Extract the [X, Y] coordinate from the center of the cell holding the provided text.  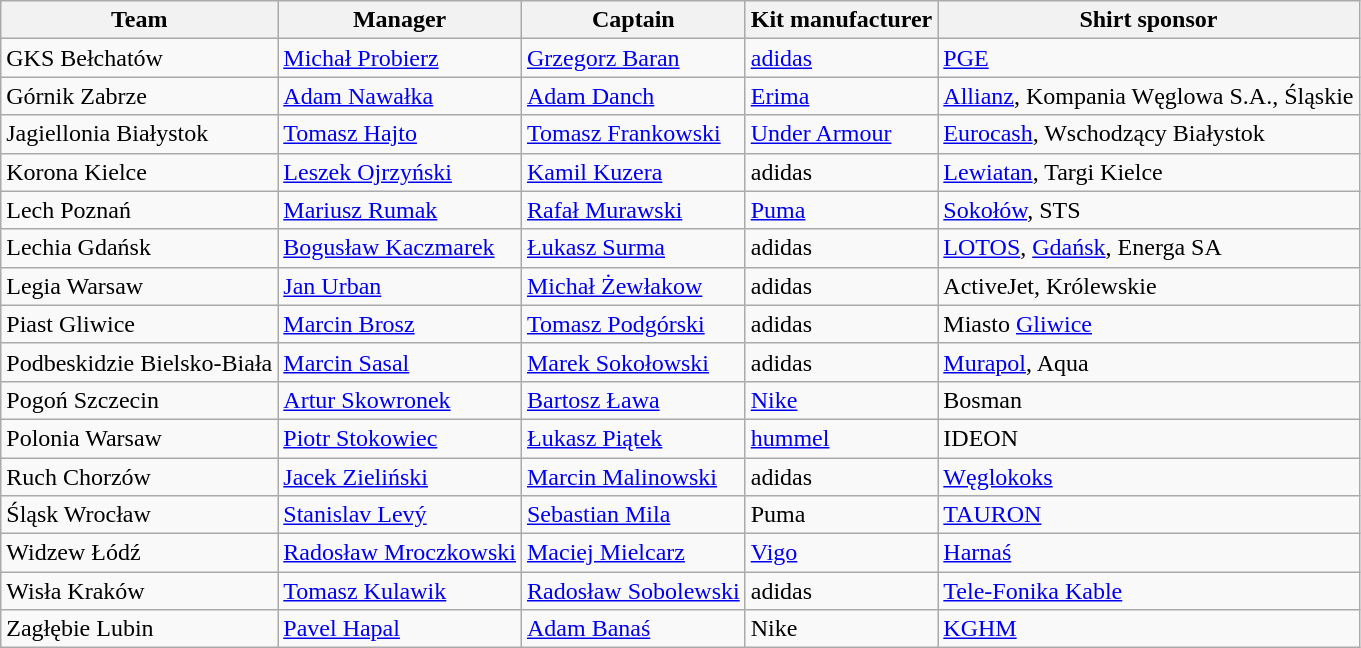
Vigo [842, 553]
Lechia Gdańsk [140, 248]
Erima [842, 96]
Lech Poznań [140, 210]
Podbeskidzie Bielsko-Biała [140, 362]
Kamil Kuzera [633, 172]
Tele-Fonika Kable [1148, 591]
Jan Urban [400, 286]
Tomasz Hajto [400, 134]
Węglokoks [1148, 477]
Jagiellonia Białystok [140, 134]
Ruch Chorzów [140, 477]
Artur Skowronek [400, 400]
Marcin Sasal [400, 362]
Tomasz Frankowski [633, 134]
Bosman [1148, 400]
Śląsk Wrocław [140, 515]
Łukasz Surma [633, 248]
Bogusław Kaczmarek [400, 248]
Maciej Mielcarz [633, 553]
Leszek Ojrzyński [400, 172]
PGE [1148, 58]
Grzegorz Baran [633, 58]
Piast Gliwice [140, 324]
Under Armour [842, 134]
IDEON [1148, 438]
ActiveJet, Królewskie [1148, 286]
Widzew Łódź [140, 553]
Tomasz Kulawik [400, 591]
Tomasz Podgórski [633, 324]
Michał Probierz [400, 58]
Zagłębie Lubin [140, 629]
Pogoń Szczecin [140, 400]
Radosław Mroczkowski [400, 553]
Adam Nawałka [400, 96]
Murapol, Aqua [1148, 362]
Radosław Sobolewski [633, 591]
Legia Warsaw [140, 286]
Manager [400, 20]
GKS Bełchatów [140, 58]
KGHM [1148, 629]
Polonia Warsaw [140, 438]
Kit manufacturer [842, 20]
Korona Kielce [140, 172]
Jacek Zieliński [400, 477]
Marek Sokołowski [633, 362]
Marcin Malinowski [633, 477]
Pavel Hapal [400, 629]
Rafał Murawski [633, 210]
Sebastian Mila [633, 515]
Wisła Kraków [140, 591]
LOTOS, Gdańsk, Energa SA [1148, 248]
Stanislav Levý [400, 515]
Sokołów, STS [1148, 210]
Marcin Brosz [400, 324]
Łukasz Piątek [633, 438]
Team [140, 20]
Górnik Zabrze [140, 96]
Shirt sponsor [1148, 20]
Eurocash, Wschodzący Białystok [1148, 134]
hummel [842, 438]
Adam Banaś [633, 629]
Allianz, Kompania Węglowa S.A., Śląskie [1148, 96]
Michał Żewłakow [633, 286]
Miasto Gliwice [1148, 324]
TAURON [1148, 515]
Adam Danch [633, 96]
Bartosz Ława [633, 400]
Captain [633, 20]
Harnaś [1148, 553]
Lewiatan, Targi Kielce [1148, 172]
Piotr Stokowiec [400, 438]
Mariusz Rumak [400, 210]
